Determine the [x, y] coordinate at the center of the cell enclosing the given text.  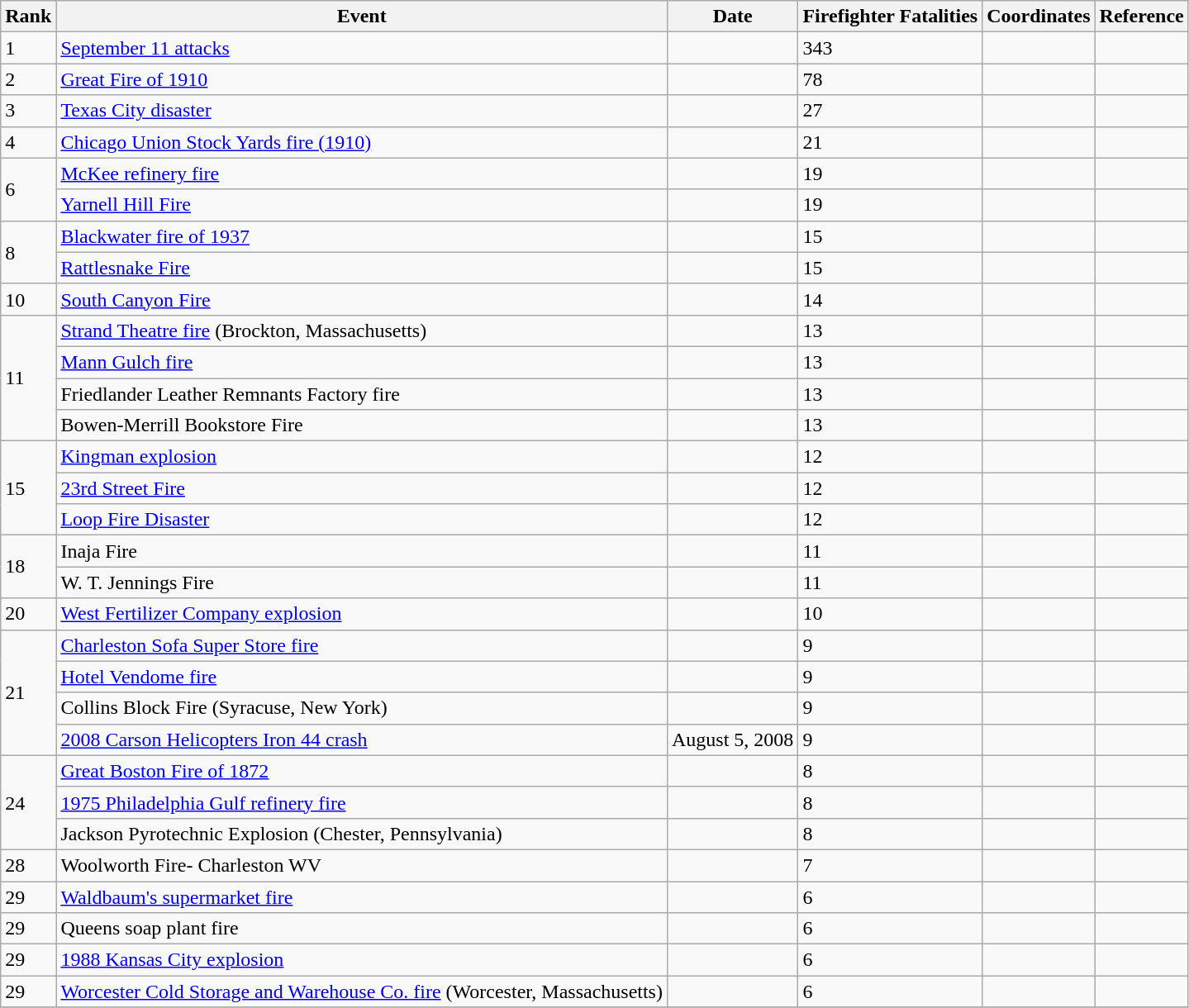
78 [891, 79]
Date [732, 17]
Friedlander Leather Remnants Factory fire [362, 394]
September 11 attacks [362, 48]
Rattlesnake Fire [362, 268]
Great Fire of 1910 [362, 79]
W. T. Jennings Fire [362, 582]
28 [28, 865]
Inaja Fire [362, 551]
Coordinates [1039, 17]
14 [891, 299]
Collins Block Fire (Syracuse, New York) [362, 708]
Blackwater fire of 1937 [362, 236]
3 [28, 111]
Reference [1142, 17]
Mann Gulch fire [362, 362]
Event [362, 17]
1988 Kansas City explosion [362, 960]
Loop Fire Disaster [362, 520]
2 [28, 79]
Woolworth Fire- Charleston WV [362, 865]
Strand Theatre fire (Brockton, Massachusetts) [362, 330]
343 [891, 48]
Bowen-Merrill Bookstore Fire [362, 426]
South Canyon Fire [362, 299]
4 [28, 142]
2008 Carson Helicopters Iron 44 crash [362, 739]
7 [891, 865]
Kingman explosion [362, 457]
23rd Street Fire [362, 488]
Great Boston Fire of 1872 [362, 771]
1975 Philadelphia Gulf refinery fire [362, 802]
Jackson Pyrotechnic Explosion (Chester, Pennsylvania) [362, 834]
Rank [28, 17]
Texas City disaster [362, 111]
August 5, 2008 [732, 739]
24 [28, 802]
Hotel Vendome fire [362, 677]
18 [28, 567]
Firefighter Fatalities [891, 17]
Charleston Sofa Super Store fire [362, 645]
1 [28, 48]
Queens soap plant fire [362, 929]
20 [28, 614]
Waldbaum's supermarket fire [362, 896]
Worcester Cold Storage and Warehouse Co. fire (Worcester, Massachusetts) [362, 991]
Yarnell Hill Fire [362, 205]
Chicago Union Stock Yards fire (1910) [362, 142]
West Fertilizer Company explosion [362, 614]
27 [891, 111]
McKee refinery fire [362, 174]
